For the text-containing cell, return its midpoint in (x, y) coordinate format. 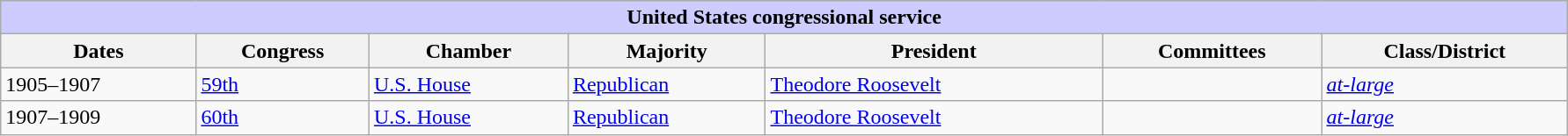
Majority (667, 51)
1905–1907 (99, 84)
Dates (99, 51)
59th (282, 84)
United States congressional service (785, 18)
Class/District (1445, 51)
60th (282, 118)
President (934, 51)
Chamber (468, 51)
1907–1909 (99, 118)
Congress (282, 51)
Committees (1213, 51)
